Scan for the cell matching the given text and deliver its [X, Y] coordinate at center. 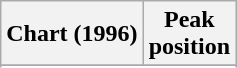
Chart (1996) [72, 34]
Peak position [189, 34]
